Pinpoint the cell where the given text exists, returning its [X, Y] midpoint coordinate. 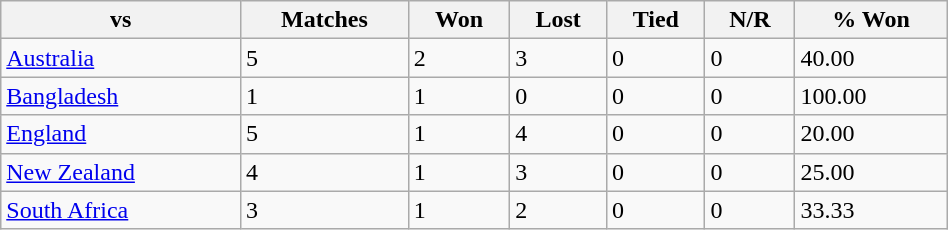
Tied [656, 20]
Won [458, 20]
Matches [325, 20]
South Africa [121, 210]
100.00 [871, 96]
33.33 [871, 210]
England [121, 134]
vs [121, 20]
Australia [121, 58]
N/R [750, 20]
Lost [558, 20]
New Zealand [121, 172]
40.00 [871, 58]
20.00 [871, 134]
Bangladesh [121, 96]
% Won [871, 20]
25.00 [871, 172]
